From the cell containing the given text, extract its center point as (X, Y) coordinate. 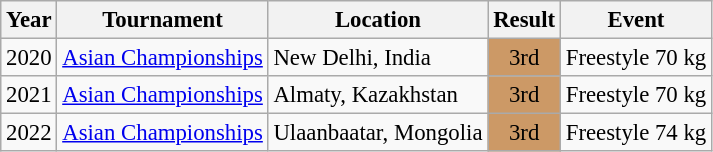
Ulaanbaatar, Mongolia (378, 133)
2022 (29, 133)
New Delhi, India (378, 58)
Freestyle 74 kg (636, 133)
Year (29, 20)
Result (524, 20)
Location (378, 20)
2020 (29, 58)
Tournament (162, 20)
Almaty, Kazakhstan (378, 95)
2021 (29, 95)
Event (636, 20)
